Provide the [X, Y] coordinate of the cell's center where the given text is located.  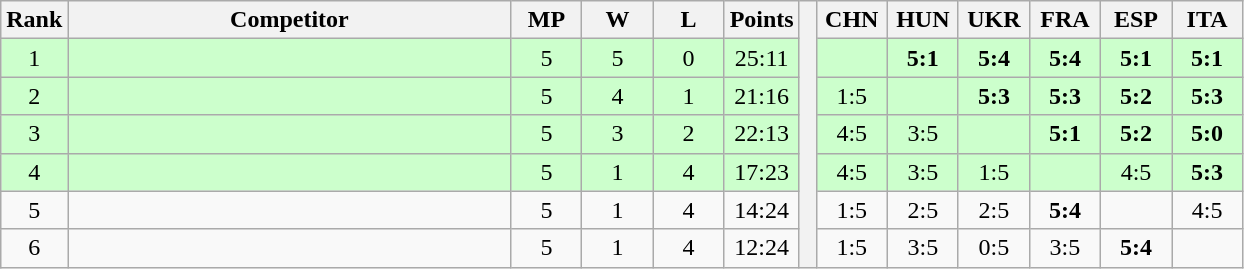
ITA [1208, 20]
MP [546, 20]
17:23 [762, 172]
0 [688, 58]
6 [34, 248]
Competitor [290, 20]
HUN [922, 20]
ESP [1136, 20]
Points [762, 20]
25:11 [762, 58]
L [688, 20]
FRA [1064, 20]
0:5 [994, 248]
12:24 [762, 248]
5:0 [1208, 134]
Rank [34, 20]
14:24 [762, 210]
CHN [852, 20]
21:16 [762, 96]
22:13 [762, 134]
UKR [994, 20]
W [618, 20]
